Capture the cell that displays the provided text and extract its [x, y] central coordinate. 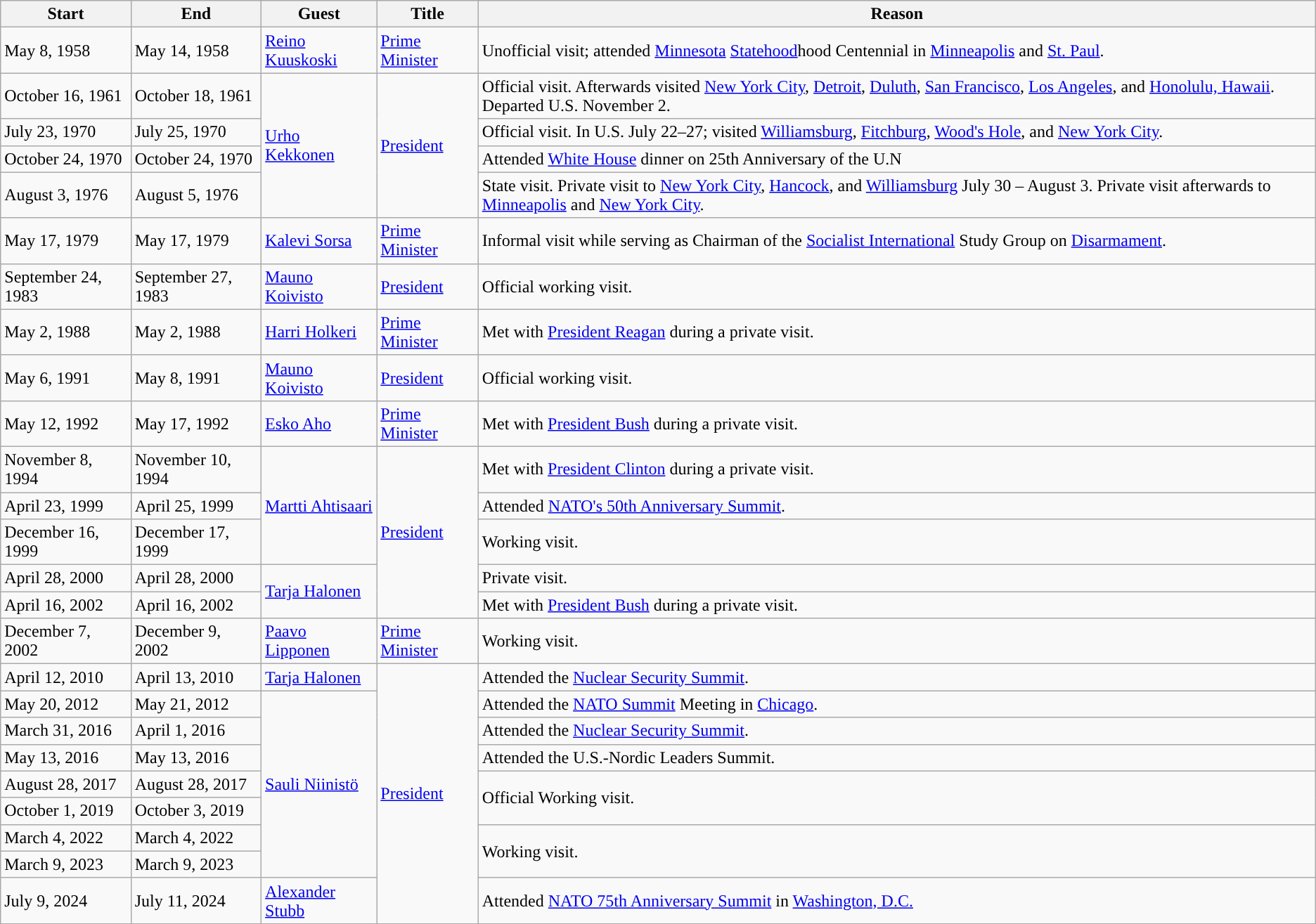
Urho Kekkonen [319, 145]
September 24, 1983 [66, 287]
Met with President Reagan during a private visit. [897, 332]
Official visit. Afterwards visited New York City, Detroit, Duluth, San Francisco, Los Angeles, and Honolulu, Hawaii. Departed U.S. November 2. [897, 96]
Start [66, 14]
April 12, 2010 [66, 677]
April 1, 2016 [195, 731]
October 3, 2019 [195, 811]
Martti Ahtisaari [319, 505]
November 10, 1994 [195, 469]
End [195, 14]
Attended the U.S.-Nordic Leaders Summit. [897, 757]
August 5, 1976 [195, 195]
July 23, 1970 [66, 132]
September 27, 1983 [195, 287]
May 20, 2012 [66, 704]
Title [427, 14]
Informal visit while serving as Chairman of the Socialist International Study Group on Disarmament. [897, 240]
Attended NATO's 50th Anniversary Summit. [897, 505]
December 17, 1999 [195, 542]
Attended NATO 75th Anniversary Summit in Washington, D.C. [897, 901]
October 16, 1961 [66, 96]
May 17, 1992 [195, 423]
Alexander Stubb [319, 901]
May 21, 2012 [195, 704]
December 7, 2002 [66, 641]
Reino Kuuskoski [319, 51]
July 11, 2024 [195, 901]
Attended the NATO Summit Meeting in Chicago. [897, 704]
Met with President Clinton during a private visit. [897, 469]
May 6, 1991 [66, 378]
July 9, 2024 [66, 901]
October 18, 1961 [195, 96]
May 8, 1991 [195, 378]
Paavo Lipponen [319, 641]
Kalevi Sorsa [319, 240]
Unofficial visit; attended Minnesota Statehoodhood Centennial in Minneapolis and St. Paul. [897, 51]
Harri Holkeri [319, 332]
State visit. Private visit to New York City, Hancock, and Williamsburg July 30 – August 3. Private visit afterwards to Minneapolis and New York City. [897, 195]
Esko Aho [319, 423]
December 9, 2002 [195, 641]
Sauli Niinistö [319, 784]
Guest [319, 14]
October 1, 2019 [66, 811]
November 8, 1994 [66, 469]
Attended White House dinner on 25th Anniversary of the U.N [897, 159]
May 14, 1958 [195, 51]
August 3, 1976 [66, 195]
March 31, 2016 [66, 731]
Official Working visit. [897, 798]
Reason [897, 14]
Private visit. [897, 578]
July 25, 1970 [195, 132]
April 25, 1999 [195, 505]
December 16, 1999 [66, 542]
May 8, 1958 [66, 51]
April 23, 1999 [66, 505]
May 12, 1992 [66, 423]
April 13, 2010 [195, 677]
Official visit. In U.S. July 22–27; visited Williamsburg, Fitchburg, Wood's Hole, and New York City. [897, 132]
